Scan for the cell matching the given text and deliver its [X, Y] coordinate at center. 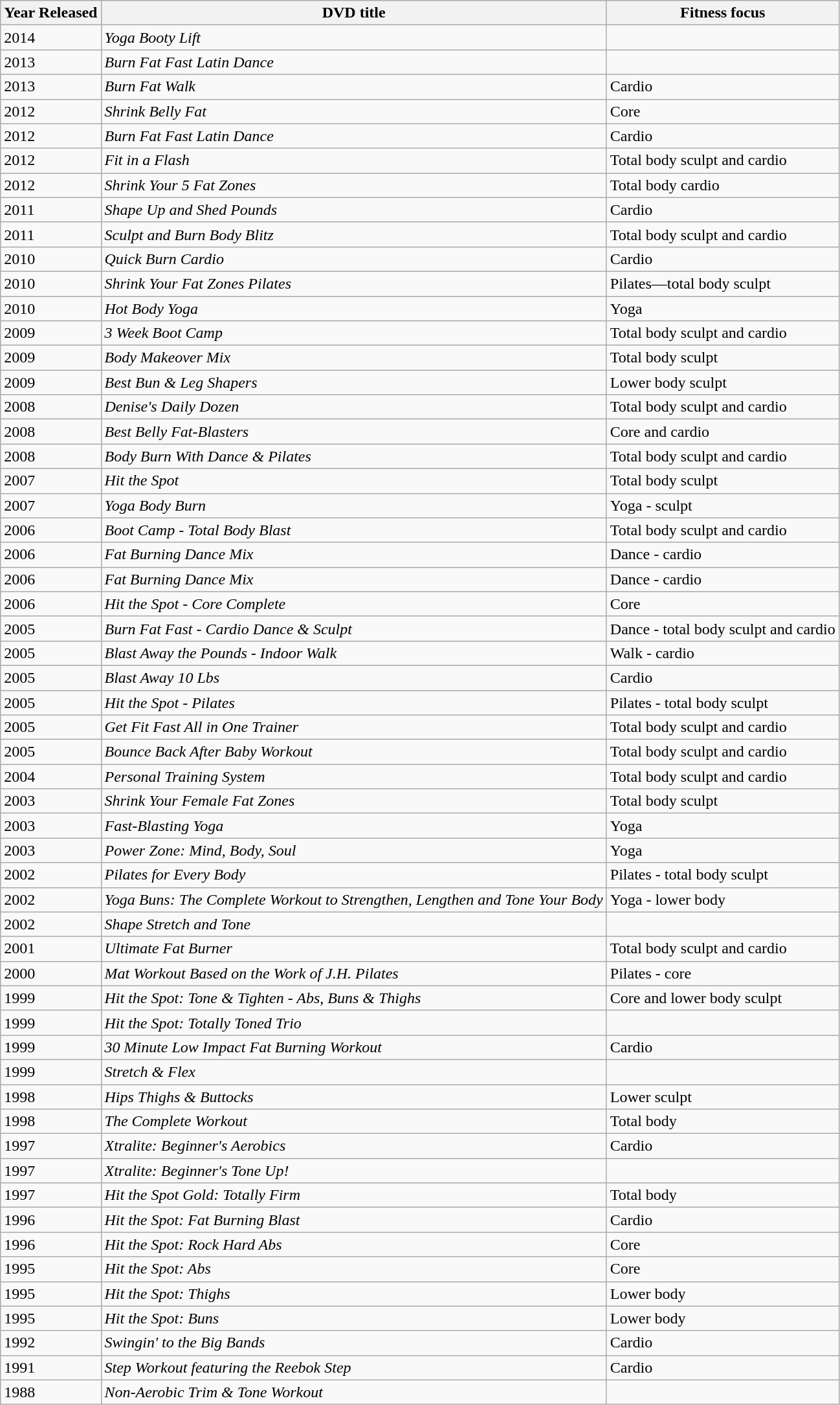
Year Released [50, 13]
Xtralite: Beginner's Tone Up! [353, 1171]
Hit the Spot - Pilates [353, 702]
Hit the Spot: Buns [353, 1318]
Yoga - sculpt [722, 505]
2001 [50, 949]
Fast-Blasting Yoga [353, 826]
2014 [50, 38]
Lower sculpt [722, 1097]
Burn Fat Walk [353, 87]
Shrink Your Fat Zones Pilates [353, 283]
Hit the Spot: Totally Toned Trio [353, 1023]
Hot Body Yoga [353, 309]
Hit the Spot Gold: Totally Firm [353, 1195]
Fitness focus [722, 13]
Best Belly Fat-Blasters [353, 432]
Best Bun & Leg Shapers [353, 382]
Blast Away 10 Lbs [353, 678]
Ultimate Fat Burner [353, 949]
Hips Thighs & Buttocks [353, 1097]
Denise's Daily Dozen [353, 407]
3 Week Boot Camp [353, 333]
Yoga Booty Lift [353, 38]
Hit the Spot: Tone & Tighten - Abs, Buns & Thighs [353, 998]
Shrink Your 5 Fat Zones [353, 185]
Core and cardio [722, 432]
Burn Fat Fast - Cardio Dance & Sculpt [353, 628]
Shape Stretch and Tone [353, 924]
Fit in a Flash [353, 160]
Hit the Spot: Rock Hard Abs [353, 1245]
Step Workout featuring the Reebok Step [353, 1367]
DVD title [353, 13]
30 Minute Low Impact Fat Burning Workout [353, 1047]
Power Zone: Mind, Body, Soul [353, 850]
Hit the Spot: Abs [353, 1269]
Shrink Your Female Fat Zones [353, 801]
Boot Camp - Total Body Blast [353, 530]
Xtralite: Beginner's Aerobics [353, 1146]
Shape Up and Shed Pounds [353, 210]
Pilates—total body sculpt [722, 283]
Hit the Spot - Core Complete [353, 604]
The Complete Workout [353, 1122]
Quick Burn Cardio [353, 259]
Pilates for Every Body [353, 875]
Non-Aerobic Trim & Tone Workout [353, 1392]
Hit the Spot: Thighs [353, 1294]
Walk - cardio [722, 653]
1992 [50, 1343]
Yoga Buns: The Complete Workout to Strengthen, Lengthen and Tone Your Body [353, 900]
1991 [50, 1367]
Lower body sculpt [722, 382]
Body Makeover Mix [353, 358]
2000 [50, 973]
Mat Workout Based on the Work of J.H. Pilates [353, 973]
Dance - total body sculpt and cardio [722, 628]
2004 [50, 777]
Body Burn With Dance & Pilates [353, 456]
Bounce Back After Baby Workout [353, 752]
Core and lower body sculpt [722, 998]
Yoga Body Burn [353, 505]
Shrink Belly Fat [353, 111]
Yoga - lower body [722, 900]
Pilates - core [722, 973]
Hit the Spot: Fat Burning Blast [353, 1220]
1988 [50, 1392]
Personal Training System [353, 777]
Swingin' to the Big Bands [353, 1343]
Stretch & Flex [353, 1072]
Hit the Spot [353, 481]
Sculpt and Burn Body Blitz [353, 234]
Get Fit Fast All in One Trainer [353, 727]
Total body cardio [722, 185]
Blast Away the Pounds - Indoor Walk [353, 653]
